Scan for the cell matching the given text and deliver its (x, y) coordinate at center. 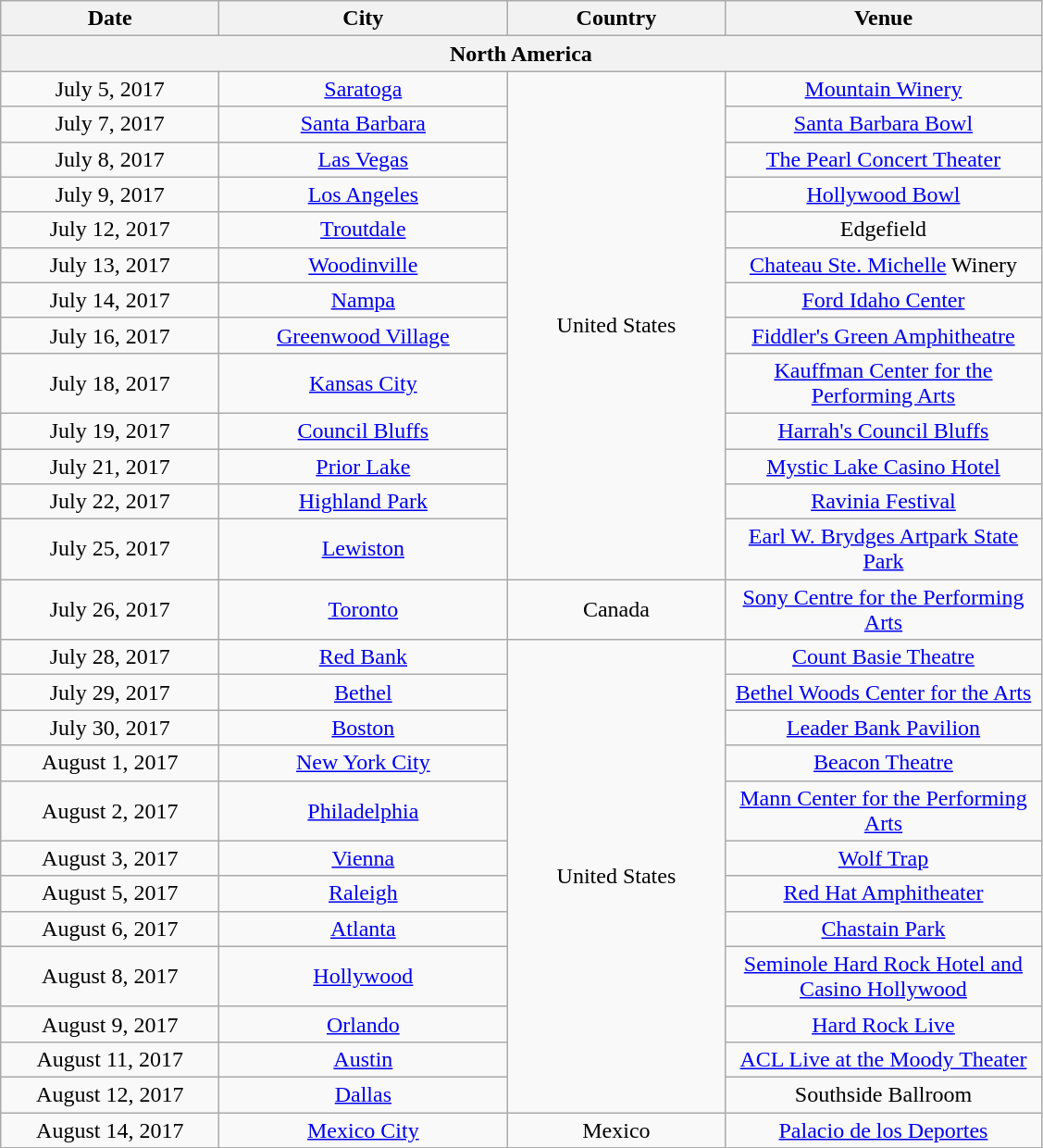
July 16, 2017 (110, 335)
Lewiston (363, 550)
Hollywood Bowl (883, 194)
City (363, 19)
August 11, 2017 (110, 1059)
July 5, 2017 (110, 89)
August 9, 2017 (110, 1024)
ACL Live at the Moody Theater (883, 1059)
North America (521, 54)
August 3, 2017 (110, 858)
July 22, 2017 (110, 502)
July 21, 2017 (110, 466)
August 6, 2017 (110, 929)
Troutdale (363, 230)
Toronto (363, 609)
July 30, 2017 (110, 728)
July 18, 2017 (110, 383)
August 8, 2017 (110, 976)
July 12, 2017 (110, 230)
July 28, 2017 (110, 657)
Wolf Trap (883, 858)
July 29, 2017 (110, 693)
Leader Bank Pavilion (883, 728)
The Pearl Concert Theater (883, 159)
Red Hat Amphitheater (883, 893)
Boston (363, 728)
Bethel Woods Center for the Arts (883, 693)
Date (110, 19)
Count Basie Theatre (883, 657)
July 9, 2017 (110, 194)
Vienna (363, 858)
August 14, 2017 (110, 1130)
August 1, 2017 (110, 763)
Ravinia Festival (883, 502)
Edgefield (883, 230)
Chastain Park (883, 929)
Atlanta (363, 929)
July 14, 2017 (110, 300)
Las Vegas (363, 159)
Venue (883, 19)
Orlando (363, 1024)
Seminole Hard Rock Hotel and Casino Hollywood (883, 976)
July 25, 2017 (110, 550)
Santa Barbara Bowl (883, 124)
Nampa (363, 300)
Santa Barbara (363, 124)
Hard Rock Live (883, 1024)
New York City (363, 763)
Philadelphia (363, 811)
Mann Center for the Performing Arts (883, 811)
Southside Ballroom (883, 1094)
July 13, 2017 (110, 265)
Los Angeles (363, 194)
July 26, 2017 (110, 609)
Raleigh (363, 893)
Sony Centre for the Performing Arts (883, 609)
Dallas (363, 1094)
Austin (363, 1059)
Kansas City (363, 383)
Greenwood Village (363, 335)
Mountain Winery (883, 89)
Red Bank (363, 657)
Canada (616, 609)
Highland Park (363, 502)
Mexico City (363, 1130)
August 2, 2017 (110, 811)
Fiddler's Green Amphitheatre (883, 335)
August 5, 2017 (110, 893)
Harrah's Council Bluffs (883, 430)
Mexico (616, 1130)
July 8, 2017 (110, 159)
Saratoga (363, 89)
August 12, 2017 (110, 1094)
Chateau Ste. Michelle Winery (883, 265)
Beacon Theatre (883, 763)
Palacio de los Deportes (883, 1130)
Country (616, 19)
Hollywood (363, 976)
Ford Idaho Center (883, 300)
July 7, 2017 (110, 124)
Council Bluffs (363, 430)
Woodinville (363, 265)
July 19, 2017 (110, 430)
Mystic Lake Casino Hotel (883, 466)
Earl W. Brydges Artpark State Park (883, 550)
Prior Lake (363, 466)
Kauffman Center for the Performing Arts (883, 383)
Bethel (363, 693)
